Return the [X, Y] coordinate for the center point of the cell that contains the specified text.  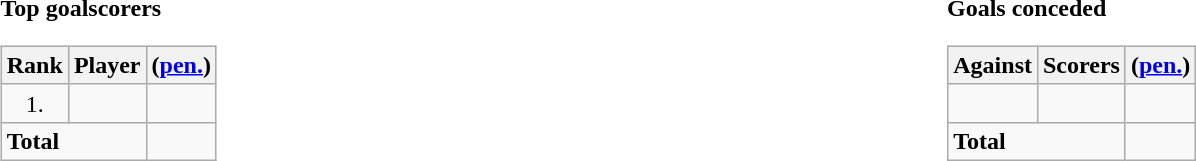
Player [107, 65]
Against [993, 65]
1. [34, 103]
Scorers [1081, 65]
Rank [34, 65]
